Find where the given text appears and provide that cell's center as (X, Y) coordinate. 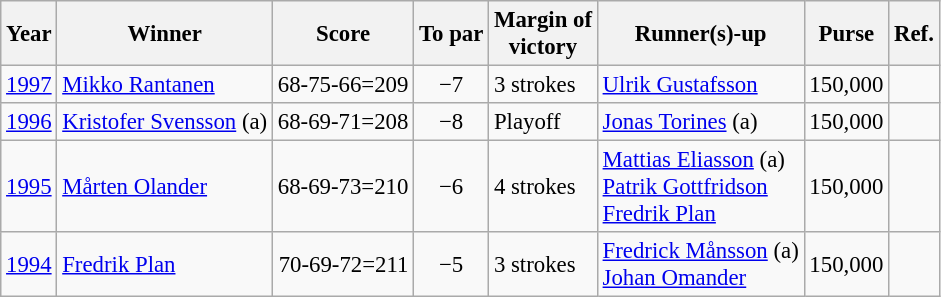
Mattias Eliasson (a) Patrik Gottfridson Fredrik Plan (700, 187)
−8 (452, 122)
1995 (29, 187)
Winner (165, 34)
68-69-73=210 (344, 187)
1997 (29, 85)
1996 (29, 122)
4 strokes (544, 187)
Runner(s)-up (700, 34)
Mårten Olander (165, 187)
Kristofer Svensson (a) (165, 122)
Fredrik Plan (165, 264)
Jonas Torines (a) (700, 122)
To par (452, 34)
Year (29, 34)
1994 (29, 264)
−6 (452, 187)
Purse (846, 34)
−5 (452, 264)
Fredrick Månsson (a) Johan Omander (700, 264)
Score (344, 34)
Mikko Rantanen (165, 85)
70-69-72=211 (344, 264)
Ulrik Gustafsson (700, 85)
−7 (452, 85)
68-69-71=208 (344, 122)
Ref. (914, 34)
68-75-66=209 (344, 85)
Playoff (544, 122)
Margin ofvictory (544, 34)
